Find where the given text appears and provide that cell's center as [X, Y] coordinate. 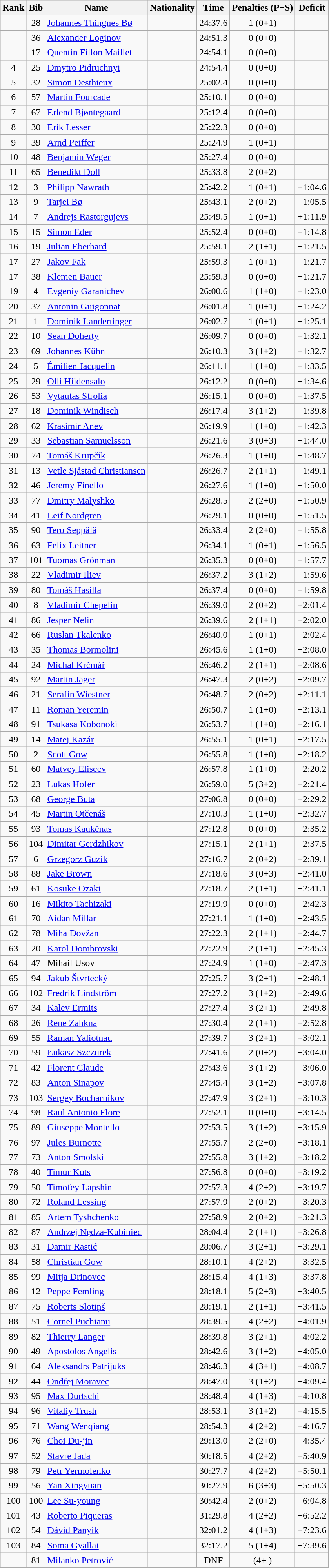
27:21.1 [213, 919]
Jake Brown [96, 873]
+2:48.1 [312, 978]
Dominik Windisch [96, 411]
18 [36, 411]
Serafin Wiestner [96, 695]
+2:18.2 [312, 754]
+3:21.3 [312, 1217]
Nationality [173, 8]
+2:16.1 [312, 724]
Grzegorz Guzik [96, 859]
31:29.8 [213, 1515]
Tomáš Krupčík [96, 456]
+3:32.5 [312, 1262]
Tomas Kaukėnas [96, 829]
26:26.7 [213, 471]
Kosuke Ozaki [96, 888]
26:12.2 [213, 381]
Arnd Peiffer [96, 142]
Dominik Landertinger [96, 321]
+1:24.2 [312, 306]
25:49.5 [213, 217]
28:15.4 [213, 1277]
+3:04.0 [312, 1053]
Dmitry Malyshko [96, 500]
Lee Su-young [96, 1501]
26:11.1 [213, 366]
Raman Yaliotnau [96, 1038]
Tsukasa Kobonoki [96, 724]
Mitja Drinovec [96, 1277]
26:35.3 [213, 560]
27:30.4 [213, 1023]
+2:41.1 [312, 888]
+1:04.6 [312, 187]
+3:19.2 [312, 1172]
24:37.6 [213, 23]
+2:08.6 [312, 665]
26:55.1 [213, 739]
26:57.8 [213, 769]
27:24.9 [213, 963]
Vetle Sjåstad Christiansen [96, 471]
5 (3+2) [263, 784]
Karol Dombrovski [96, 948]
Philipp Nawrath [96, 187]
27:41.6 [213, 1053]
+3:06.0 [312, 1068]
27:55.7 [213, 1142]
27:57.9 [213, 1202]
26:21.6 [213, 441]
Benedikt Doll [96, 172]
26:33.4 [213, 530]
+3:10.3 [312, 1097]
+1:32.1 [312, 336]
25:59.1 [213, 247]
+3:18.2 [312, 1157]
Anton Sinapov [96, 1082]
25:52.4 [213, 232]
Dávid Panyik [96, 1530]
27:16.7 [213, 859]
Miha Dovžan [96, 933]
28:42.6 [213, 1351]
+1:23.0 [312, 291]
28:46.3 [213, 1366]
26:19.9 [213, 426]
27:15.1 [213, 844]
27:27.4 [213, 1008]
+1:11.9 [312, 217]
Vladimir Chepelin [96, 605]
Ruslan Tkalenko [96, 635]
27:06.8 [213, 799]
Name [96, 8]
+2:39.1 [312, 859]
+6:52.2 [312, 1515]
Peppe Femling [96, 1292]
26:29.1 [213, 515]
+5:40.9 [312, 1456]
26:46.2 [213, 665]
+1:25.1 [312, 321]
26:50.7 [213, 709]
+2:42.3 [312, 903]
Olli Hiidensalo [96, 381]
26:48.7 [213, 695]
28:10.1 [213, 1262]
26:39.0 [213, 605]
Time [213, 8]
24:51.3 [213, 38]
Andrejs Rastorgujevs [96, 217]
+4:09.4 [312, 1381]
104 [36, 844]
25:10.1 [213, 97]
4 (3+1) [263, 1366]
+1:44.0 [312, 441]
30:42.4 [213, 1501]
+2:11.1 [312, 695]
+1:42.3 [312, 426]
+4:05.0 [312, 1351]
27:56.8 [213, 1172]
27:43.6 [213, 1068]
Roman Yeremin [96, 709]
Yan Xingyuan [96, 1486]
Stavre Jada [96, 1456]
+1:50.9 [312, 500]
28:48.4 [213, 1396]
+5:50.3 [312, 1486]
+3:20.3 [312, 1202]
+4:08.7 [312, 1366]
Sergey Bocharnikov [96, 1097]
Martin Jäger [96, 680]
+4:16.7 [312, 1426]
Benjamin Weger [96, 157]
26:00.6 [213, 291]
27:58.9 [213, 1217]
26:37.4 [213, 590]
+1:33.5 [312, 366]
+1:57.7 [312, 560]
Timur Kuts [96, 1172]
+3:15.9 [312, 1127]
Quentin Fillon Maillet [96, 53]
Florent Claude [96, 1068]
27:12.8 [213, 829]
Roberts Slotiņš [96, 1306]
Martin Otčenáš [96, 814]
Vitaliy Trush [96, 1411]
Soma Gyallai [96, 1545]
Simon Desthieux [96, 82]
28:18.1 [213, 1292]
Johannes Thingnes Bø [96, 23]
Jakov Fak [96, 262]
+1:56.5 [312, 545]
27:18.6 [213, 873]
Michal Krčmář [96, 665]
25:02.4 [213, 82]
3 [36, 187]
+1:59.8 [312, 590]
26:17.4 [213, 411]
+2:02.4 [312, 635]
30:27.9 [213, 1486]
28:19.1 [213, 1306]
(4+ ) [263, 1560]
Felix Leitner [96, 545]
26:34.1 [213, 545]
27:10.3 [213, 814]
Damir Rastić [96, 1247]
Raul Antonio Flore [96, 1112]
+3:40.5 [312, 1292]
Dmytro Pidruchnyi [96, 67]
+2:21.4 [312, 784]
Evgeniy Garanichev [96, 291]
Antonin Guigonnat [96, 306]
Sean Doherty [96, 336]
+1:34.6 [312, 381]
Vladimir Iliev [96, 575]
+7:23.6 [312, 1530]
Matej Kazár [96, 739]
+2:49.8 [312, 1008]
+4:10.8 [312, 1396]
Klemen Bauer [96, 276]
+3:07.8 [312, 1082]
Aleksandrs Patrijuks [96, 1366]
Łukasz Szczurek [96, 1053]
26:27.6 [213, 486]
+2:35.2 [312, 829]
Anton Smolski [96, 1157]
Bib [36, 8]
25:24.9 [213, 142]
Martin Fourcade [96, 97]
26:10.3 [213, 351]
+4:01.9 [312, 1321]
Max Durtschi [96, 1396]
+1:51.5 [312, 515]
Scott Gow [96, 754]
26:09.7 [213, 336]
Cornel Puchianu [96, 1321]
Erlend Bjøntegaard [96, 112]
27:18.7 [213, 888]
Aidan Millar [96, 919]
Lukas Hofer [96, 784]
+2:52.8 [312, 1023]
25:42.2 [213, 187]
27:39.7 [213, 1038]
Roland Lessing [96, 1202]
32:01.2 [213, 1530]
27:19.9 [213, 903]
30:18.5 [213, 1456]
+2:45.3 [312, 948]
26:40.0 [213, 635]
27:45.4 [213, 1082]
+2:49.6 [312, 993]
Johannes Kühn [96, 351]
+2:29.2 [312, 799]
+2:17.5 [312, 739]
+3:02.1 [312, 1038]
24:54.1 [213, 53]
Rank [13, 8]
+4:15.5 [312, 1411]
Giuseppe Montello [96, 1127]
Simon Eder [96, 232]
Artem Tyshchenko [96, 1217]
Deficit [312, 8]
Mihail Usov [96, 963]
28:39.5 [213, 1321]
+1:55.8 [312, 530]
+1:50.0 [312, 486]
Christian Gow [96, 1262]
Ondřej Moravec [96, 1381]
26:28.5 [213, 500]
28:53.1 [213, 1411]
Jesper Nelin [96, 620]
+4:35.4 [312, 1441]
Thomas Bormolini [96, 649]
27:22.9 [213, 948]
+2:47.3 [312, 963]
+5:50.1 [312, 1471]
+2:44.7 [312, 933]
27:53.5 [213, 1127]
28:54.3 [213, 1426]
Kalev Ermits [96, 1008]
Krasimir Anev [96, 426]
26:37.2 [213, 575]
Julian Eberhard [96, 247]
27:22.3 [213, 933]
George Buta [96, 799]
Rene Zahkna [96, 1023]
+1:32.7 [312, 351]
27:55.8 [213, 1157]
Petr Yermolenko [96, 1471]
30:27.7 [213, 1471]
25:43.1 [213, 202]
5 (2+3) [263, 1292]
Dimitar Gerdzhikov [96, 844]
Apostolos Angelis [96, 1351]
Roberto Piqueras [96, 1515]
Tuomas Grönman [96, 560]
Choi Du-jin [96, 1441]
2 [36, 754]
Penalties (P+S) [263, 8]
+1:48.7 [312, 456]
+1:05.5 [312, 202]
DNF [213, 1560]
26:59.0 [213, 784]
26:53.7 [213, 724]
+2:08.0 [312, 649]
26:01.8 [213, 306]
25:22.3 [213, 127]
Vytautas Strolia [96, 396]
+3:19.7 [312, 1187]
+1:49.1 [312, 471]
27:27.2 [213, 993]
Tomáš Hasilla [96, 590]
27:25.7 [213, 978]
Alexander Loginov [96, 38]
Sebastian Samuelsson [96, 441]
Andrzej Nędza-Kubiniec [96, 1232]
24:54.4 [213, 67]
+1:37.5 [312, 396]
26:47.3 [213, 680]
+6:04.8 [312, 1501]
+2:43.5 [312, 919]
+1:21.5 [312, 247]
+2:37.5 [312, 844]
Tero Seppälä [96, 530]
28:39.8 [213, 1336]
+7:39.6 [312, 1545]
Jakub Štvrtecký [96, 978]
+2:13.1 [312, 709]
1 [36, 321]
Tarjei Bø [96, 202]
25:33.8 [213, 172]
32:17.2 [213, 1545]
28:06.7 [213, 1247]
Jeremy Finello [96, 486]
+3:26.8 [312, 1232]
Leif Nordgren [96, 515]
25:27.4 [213, 157]
Émilien Jacquelin [96, 366]
Matvey Eliseev [96, 769]
+1:39.8 [312, 411]
+2:20.2 [312, 769]
28:04.4 [213, 1232]
Jules Burnotte [96, 1142]
26:02.7 [213, 321]
+3:37.8 [312, 1277]
+3:18.1 [312, 1142]
Thierry Langer [96, 1336]
26:26.3 [213, 456]
27:57.3 [213, 1187]
6 (3+3) [263, 1486]
Milanko Petrović [96, 1560]
+2:09.7 [312, 680]
+2:32.7 [312, 814]
Timofey Lapshin [96, 1187]
— [312, 23]
+2:02.0 [312, 620]
27:47.9 [213, 1097]
+1:14.8 [312, 232]
26:39.6 [213, 620]
+1:59.6 [312, 575]
+3:14.5 [312, 1112]
26:15.1 [213, 396]
29:13.0 [213, 1441]
5 (1+4) [263, 1545]
Wang Wenqiang [96, 1426]
+3:41.5 [312, 1306]
27:52.1 [213, 1112]
+3:29.1 [312, 1247]
Mikito Tachizaki [96, 903]
25:12.4 [213, 112]
26:55.8 [213, 754]
+2:01.4 [312, 605]
+4:02.2 [312, 1336]
28:47.0 [213, 1381]
+2:41.0 [312, 873]
Erik Lesser [96, 127]
26:45.6 [213, 649]
Fredrik Lindström [96, 993]
